Find where the given text appears and provide that cell's center as [X, Y] coordinate. 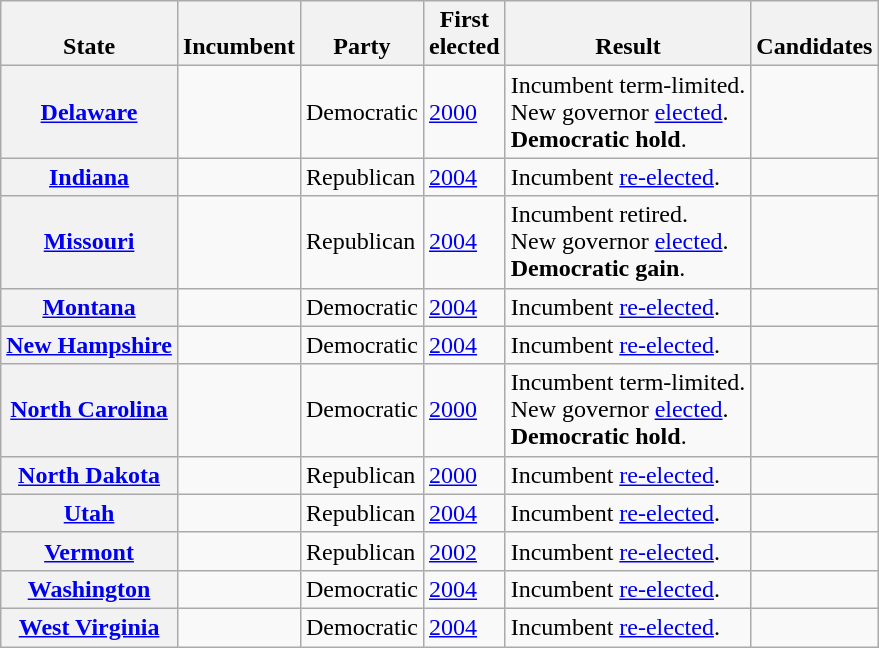
Vermont [90, 551]
Montana [90, 307]
Missouri [90, 242]
West Virginia [90, 627]
Indiana [90, 177]
Incumbent retired.New governor elected.Democratic gain. [628, 242]
Delaware [90, 112]
Firstelected [464, 34]
New Hampshire [90, 345]
Utah [90, 513]
2002 [464, 551]
State [90, 34]
Party [362, 34]
North Dakota [90, 475]
Result [628, 34]
Washington [90, 589]
North Carolina [90, 410]
Candidates [814, 34]
Incumbent [238, 34]
